Return [x, y] of the center of cell containing provided text 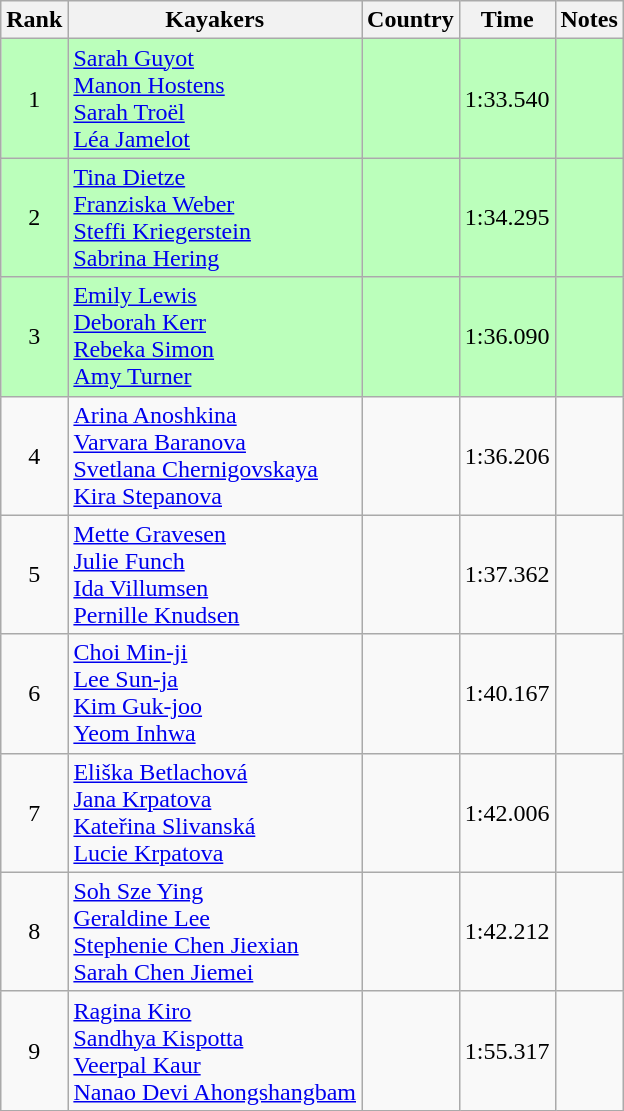
4 [34, 456]
Eliška BetlachováJana KrpatovaKateřina SlivanskáLucie Krpatova [215, 812]
Time [507, 20]
9 [34, 1050]
Kayakers [215, 20]
1 [34, 98]
1:36.090 [507, 336]
3 [34, 336]
Mette GravesenJulie FunchIda VillumsenPernille Knudsen [215, 574]
1:55.317 [507, 1050]
Sarah GuyotManon HostensSarah TroëlLéa Jamelot [215, 98]
1:36.206 [507, 456]
Notes [589, 20]
Tina DietzeFranziska WeberSteffi KriegersteinSabrina Hering [215, 218]
Soh Sze YingGeraldine LeeStephenie Chen JiexianSarah Chen Jiemei [215, 932]
7 [34, 812]
6 [34, 694]
2 [34, 218]
Rank [34, 20]
Country [411, 20]
1:37.362 [507, 574]
1:34.295 [507, 218]
8 [34, 932]
Choi Min-jiLee Sun-jaKim Guk-jooYeom Inhwa [215, 694]
Ragina KiroSandhya KispottaVeerpal KaurNanao Devi Ahongshangbam [215, 1050]
Emily LewisDeborah KerrRebeka SimonAmy Turner [215, 336]
Arina AnoshkinaVarvara BaranovaSvetlana ChernigovskayaKira Stepanova [215, 456]
5 [34, 574]
1:33.540 [507, 98]
1:42.212 [507, 932]
1:40.167 [507, 694]
1:42.006 [507, 812]
